Locate the cell with the specified text and output its [x, y] center coordinate. 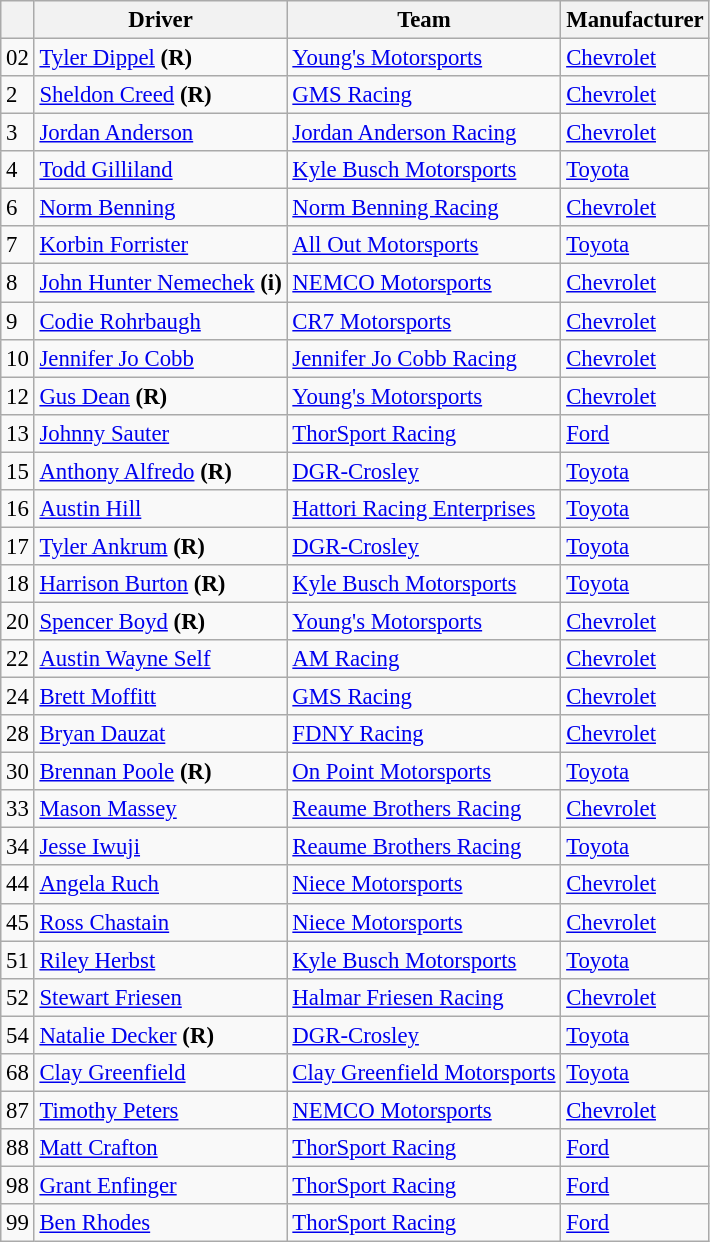
Driver [160, 20]
7 [18, 245]
Jesse Iwuji [160, 847]
Natalie Decker (R) [160, 1035]
17 [18, 546]
Hattori Racing Enterprises [424, 509]
02 [18, 58]
10 [18, 358]
Brennan Poole (R) [160, 772]
Jordan Anderson Racing [424, 133]
Codie Rohrbaugh [160, 321]
Clay Greenfield Motorsports [424, 1073]
30 [18, 772]
FDNY Racing [424, 734]
John Hunter Nemechek (i) [160, 283]
45 [18, 922]
8 [18, 283]
Austin Hill [160, 509]
18 [18, 584]
98 [18, 1185]
Ben Rhodes [160, 1223]
20 [18, 621]
Johnny Sauter [160, 433]
Tyler Dippel (R) [160, 58]
Norm Benning [160, 208]
CR7 Motorsports [424, 321]
Spencer Boyd (R) [160, 621]
Matt Crafton [160, 1148]
AM Racing [424, 659]
Anthony Alfredo (R) [160, 471]
2 [18, 95]
51 [18, 960]
Norm Benning Racing [424, 208]
3 [18, 133]
Mason Massey [160, 809]
99 [18, 1223]
Jennifer Jo Cobb Racing [424, 358]
Riley Herbst [160, 960]
Grant Enfinger [160, 1185]
All Out Motorsports [424, 245]
34 [18, 847]
87 [18, 1110]
Gus Dean (R) [160, 396]
On Point Motorsports [424, 772]
15 [18, 471]
4 [18, 170]
13 [18, 433]
Jordan Anderson [160, 133]
88 [18, 1148]
52 [18, 997]
Korbin Forrister [160, 245]
Clay Greenfield [160, 1073]
9 [18, 321]
Tyler Ankrum (R) [160, 546]
Timothy Peters [160, 1110]
16 [18, 509]
Jennifer Jo Cobb [160, 358]
68 [18, 1073]
Halmar Friesen Racing [424, 997]
Harrison Burton (R) [160, 584]
Bryan Dauzat [160, 734]
Ross Chastain [160, 922]
6 [18, 208]
Todd Gilliland [160, 170]
Manufacturer [635, 20]
44 [18, 885]
Brett Moffitt [160, 697]
33 [18, 809]
22 [18, 659]
28 [18, 734]
12 [18, 396]
Stewart Friesen [160, 997]
24 [18, 697]
54 [18, 1035]
Angela Ruch [160, 885]
Team [424, 20]
Austin Wayne Self [160, 659]
Sheldon Creed (R) [160, 95]
